Find where the given text appears and provide that cell's center as (X, Y) coordinate. 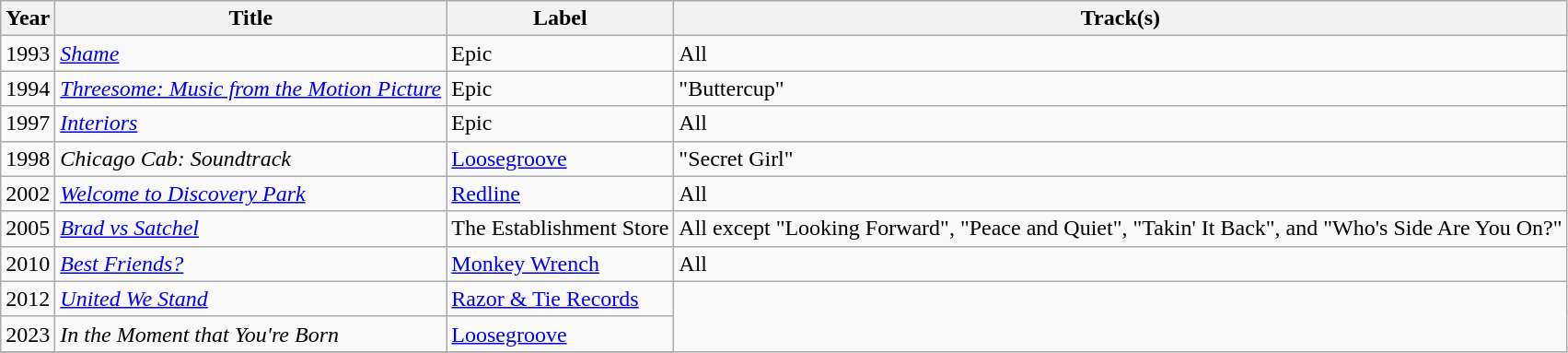
"Buttercup" (1121, 88)
Shame (250, 53)
2005 (28, 229)
1993 (28, 53)
"Secret Girl" (1121, 159)
2002 (28, 194)
Chicago Cab: Soundtrack (250, 159)
Monkey Wrench (560, 264)
Welcome to Discovery Park (250, 194)
2010 (28, 264)
1997 (28, 124)
Threesome: Music from the Motion Picture (250, 88)
Track(s) (1121, 18)
The Establishment Store (560, 229)
Best Friends? (250, 264)
All except "Looking Forward", "Peace and Quiet", "Takin' It Back", and "Who's Side Are You On?" (1121, 229)
2012 (28, 299)
2023 (28, 334)
In the Moment that You're Born (250, 334)
Brad vs Satchel (250, 229)
Year (28, 18)
Title (250, 18)
1994 (28, 88)
Razor & Tie Records (560, 299)
United We Stand (250, 299)
Redline (560, 194)
Interiors (250, 124)
1998 (28, 159)
Label (560, 18)
